Provide the (X, Y) coordinate of the cell's center where the given text is located.  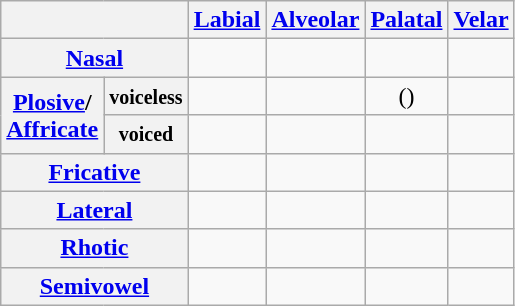
Plosive/Affricate (52, 115)
() (406, 96)
Rhotic (94, 248)
Palatal (406, 20)
Alveolar (316, 20)
Semivowel (94, 286)
Labial (227, 20)
voiced (146, 134)
Velar (481, 20)
Nasal (94, 58)
Lateral (94, 210)
voiceless (146, 96)
Fricative (94, 172)
